For the text-containing cell, return its midpoint in (x, y) coordinate format. 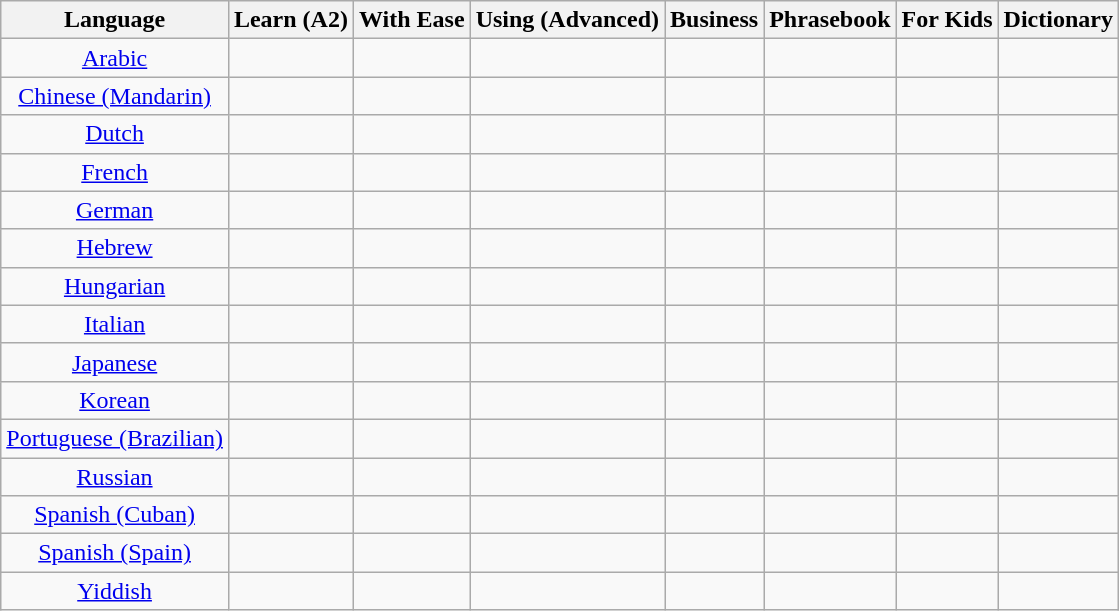
Spanish (Cuban) (115, 515)
Korean (115, 400)
Italian (115, 324)
Yiddish (115, 591)
With Ease (412, 20)
Russian (115, 477)
Hebrew (115, 248)
Phrasebook (830, 20)
Portuguese (Brazilian) (115, 438)
Hungarian (115, 286)
For Kids (947, 20)
Dutch (115, 134)
French (115, 172)
Spanish (Spain) (115, 553)
Learn (A2) (290, 20)
Arabic (115, 58)
Chinese (Mandarin) (115, 96)
Using (Advanced) (567, 20)
German (115, 210)
Business (714, 20)
Language (115, 20)
Dictionary (1058, 20)
Japanese (115, 362)
